Return the [X, Y] coordinate for the center point of the cell that contains the specified text.  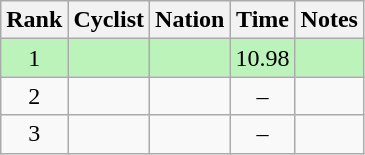
Nation [190, 20]
1 [34, 58]
Time [262, 20]
10.98 [262, 58]
3 [34, 134]
Cyclist [109, 20]
2 [34, 96]
Notes [329, 20]
Rank [34, 20]
